Provide the [X, Y] coordinate of the cell's center where the given text is located.  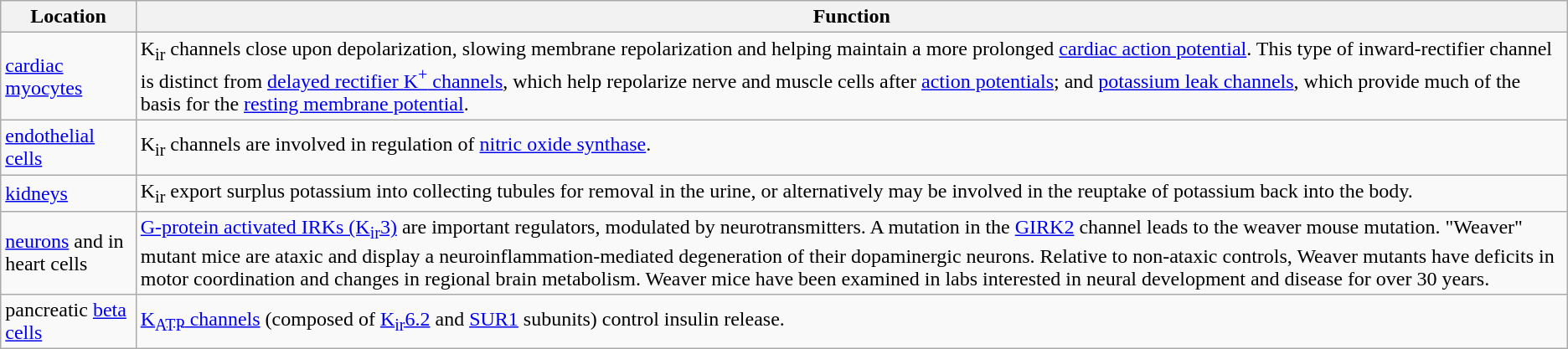
cardiac myocytes [69, 77]
endothelial cells [69, 147]
pancreatic beta cells [69, 321]
Location [69, 17]
neurons and in heart cells [69, 253]
kidneys [69, 193]
Function [851, 17]
KATP channels (composed of Kir6.2 and SUR1 subunits) control insulin release. [851, 321]
Kir channels are involved in regulation of nitric oxide synthase. [851, 147]
